Pinpoint the cell where the given text exists, returning its (X, Y) midpoint coordinate. 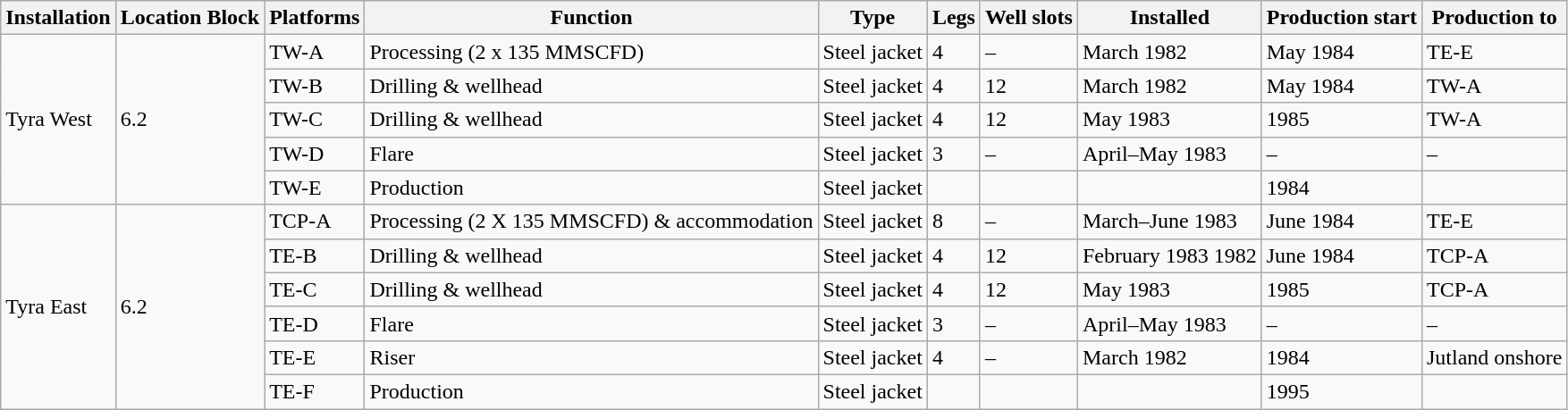
Installation (58, 18)
TW-B (315, 86)
Well slots (1028, 18)
TE-B (315, 255)
TE-C (315, 289)
Tyra East (58, 306)
Function (592, 18)
TW-D (315, 154)
Processing (2 X 135 MMSCFD) & accommodation (592, 222)
1995 (1341, 391)
TW-C (315, 120)
Type (873, 18)
TE-F (315, 391)
Production to (1494, 18)
Location Block (190, 18)
TE-D (315, 323)
Installed (1169, 18)
Production start (1341, 18)
March–June 1983 (1169, 222)
Processing (2 x 135 MMSCFD) (592, 52)
Jutland onshore (1494, 357)
8 (953, 222)
February 1983 1982 (1169, 255)
TW-E (315, 188)
Platforms (315, 18)
Tyra West (58, 120)
Riser (592, 357)
Legs (953, 18)
